Scan for the cell matching the given text and deliver its (x, y) coordinate at center. 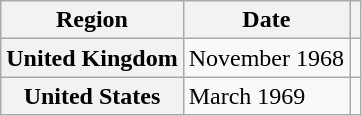
March 1969 (266, 96)
November 1968 (266, 58)
Date (266, 20)
United States (92, 96)
Region (92, 20)
United Kingdom (92, 58)
